Locate the cell with the specified text and output its [x, y] center coordinate. 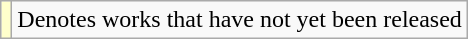
Denotes works that have not yet been released [240, 20]
